Scan for the cell matching the given text and deliver its [x, y] coordinate at center. 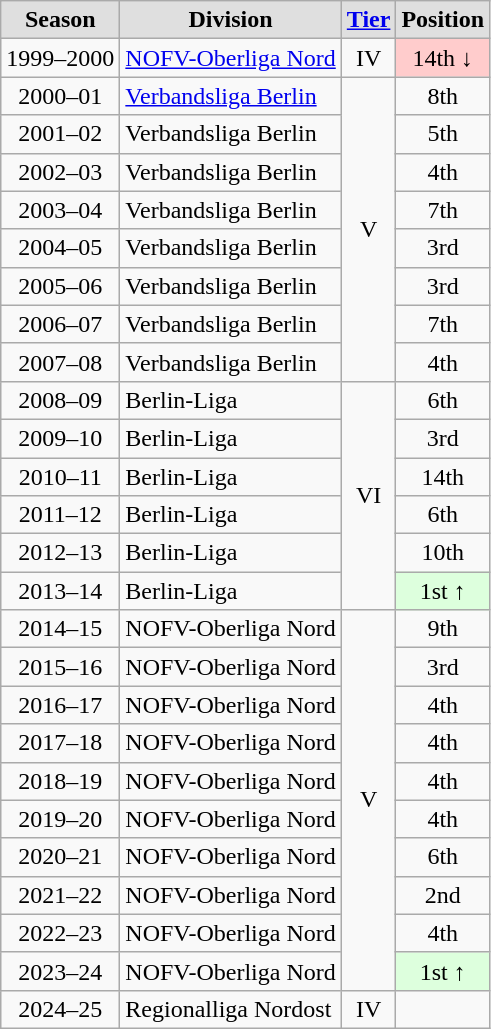
9th [443, 629]
14th ↓ [443, 58]
2008–09 [60, 400]
2012–13 [60, 553]
1999–2000 [60, 58]
2005–06 [60, 286]
2014–15 [60, 629]
2013–14 [60, 591]
VI [368, 495]
2011–12 [60, 515]
2000–01 [60, 96]
2006–07 [60, 324]
Division [230, 20]
Tier [368, 20]
2021–22 [60, 895]
14th [443, 477]
Position [443, 20]
2017–18 [60, 743]
10th [443, 553]
2004–05 [60, 248]
2001–02 [60, 134]
5th [443, 134]
2009–10 [60, 438]
2010–11 [60, 477]
2019–20 [60, 819]
2024–25 [60, 1009]
2nd [443, 895]
2015–16 [60, 667]
Regionalliga Nordost [230, 1009]
8th [443, 96]
2007–08 [60, 362]
2022–23 [60, 933]
Season [60, 20]
2018–19 [60, 781]
2003–04 [60, 210]
2002–03 [60, 172]
2023–24 [60, 971]
2020–21 [60, 857]
2016–17 [60, 705]
